Determine the [x, y] coordinate at the center of the cell enclosing the given text.  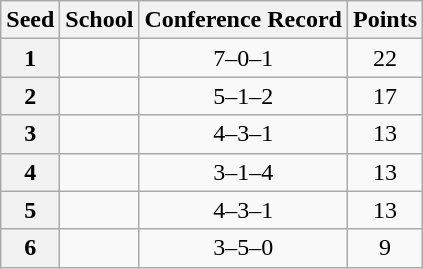
5–1–2 [244, 96]
3–1–4 [244, 172]
School [100, 20]
2 [30, 96]
3 [30, 134]
4 [30, 172]
7–0–1 [244, 58]
6 [30, 248]
9 [384, 248]
Conference Record [244, 20]
1 [30, 58]
17 [384, 96]
5 [30, 210]
Points [384, 20]
Seed [30, 20]
3–5–0 [244, 248]
22 [384, 58]
